Extract the [X, Y] coordinate from the center of the cell holding the provided text.  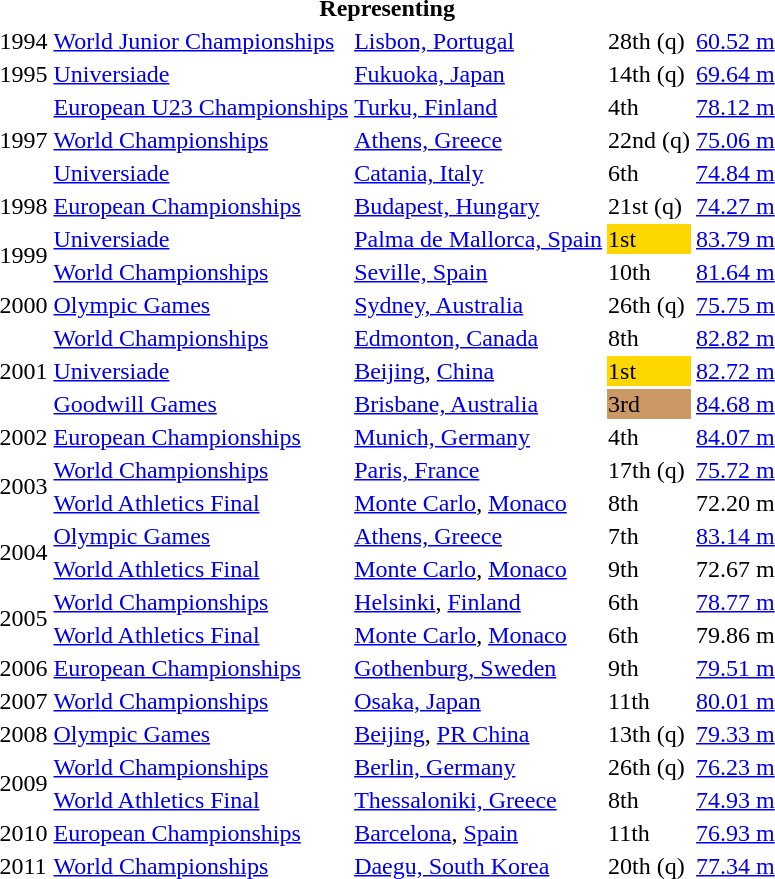
17th (q) [650, 470]
14th (q) [650, 74]
Beijing, China [478, 371]
Palma de Mallorca, Spain [478, 239]
Sydney, Australia [478, 305]
European U23 Championships [201, 107]
Munich, Germany [478, 437]
3rd [650, 404]
Budapest, Hungary [478, 206]
Lisbon, Portugal [478, 41]
Turku, Finland [478, 107]
Helsinki, Finland [478, 602]
Barcelona, Spain [478, 833]
Osaka, Japan [478, 701]
Beijing, PR China [478, 734]
Thessaloniki, Greece [478, 800]
Paris, France [478, 470]
13th (q) [650, 734]
Berlin, Germany [478, 767]
Catania, Italy [478, 173]
Fukuoka, Japan [478, 74]
Brisbane, Australia [478, 404]
22nd (q) [650, 140]
Goodwill Games [201, 404]
Gothenburg, Sweden [478, 668]
Seville, Spain [478, 272]
World Junior Championships [201, 41]
Edmonton, Canada [478, 338]
7th [650, 536]
28th (q) [650, 41]
21st (q) [650, 206]
10th [650, 272]
